Capture the cell that displays the provided text and extract its (X, Y) central coordinate. 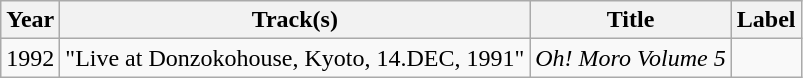
Label (766, 20)
Title (630, 20)
"Live at Donzokohouse, Kyoto, 14.DEC, 1991" (295, 58)
Track(s) (295, 20)
1992 (30, 58)
Year (30, 20)
Oh! Moro Volume 5 (630, 58)
